Output the (X, Y) coordinate of the center of the cell containing the given text.  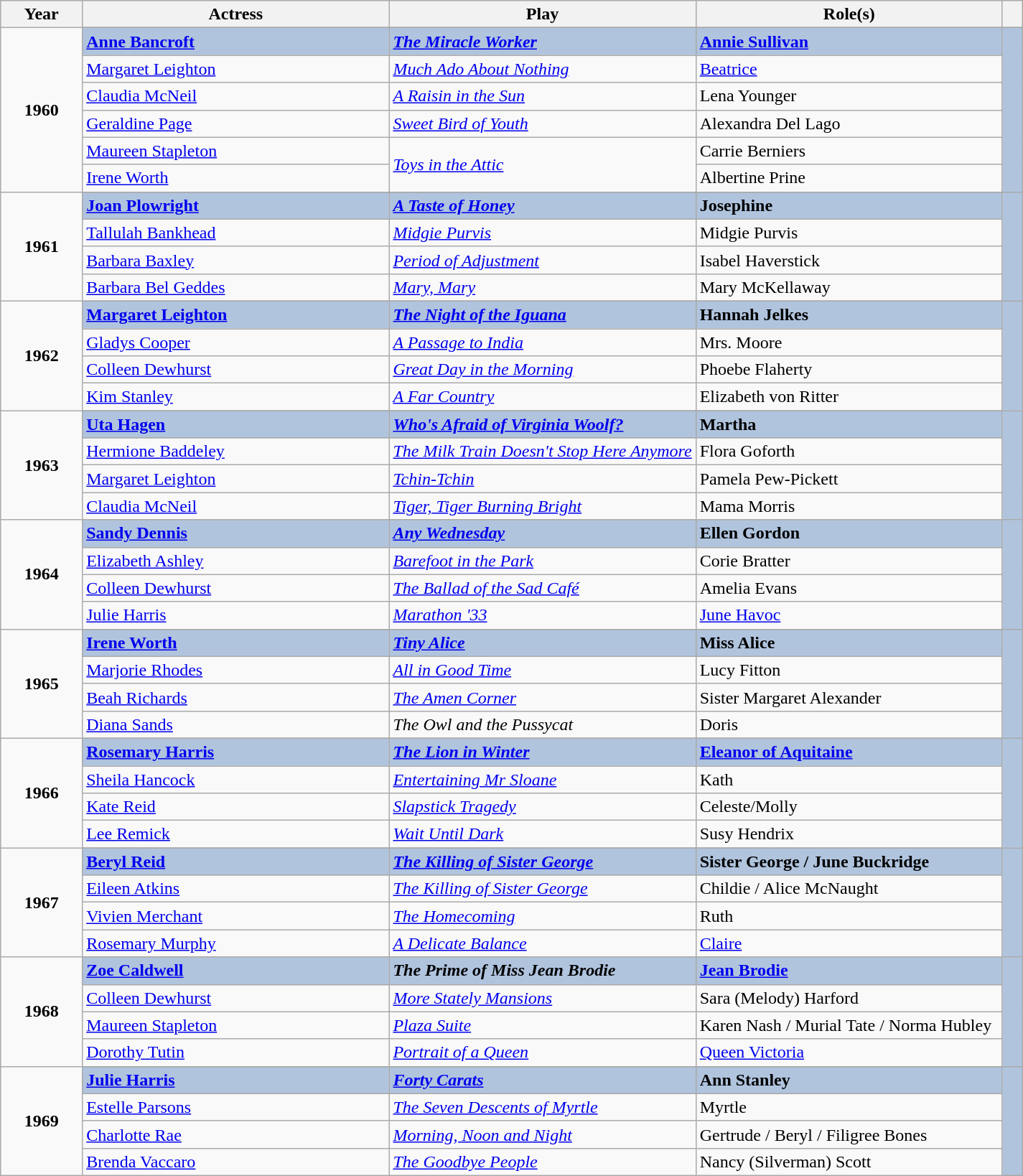
Beah Richards (235, 697)
The Night of the Iguana (543, 314)
Barbara Bel Geddes (235, 287)
Tiger, Tiger Burning Bright (543, 506)
Alexandra Del Lago (849, 123)
Barefoot in the Park (543, 561)
The Ballad of the Sad Café (543, 588)
Annie Sullivan (849, 42)
Doris (849, 724)
Tiny Alice (543, 643)
Actress (235, 14)
Entertaining Mr Sloane (543, 779)
Wait Until Dark (543, 834)
Miss Alice (849, 643)
Dorothy Tutin (235, 1053)
1968 (42, 1012)
1962 (42, 355)
Barbara Baxley (235, 260)
Uta Hagen (235, 424)
Who's Afraid of Virginia Woolf? (543, 424)
Celeste/Molly (849, 807)
Play (543, 14)
Slapstick Tragedy (543, 807)
A Taste of Honey (543, 205)
Amelia Evans (849, 588)
Rosemary Murphy (235, 943)
Childie / Alice McNaught (849, 889)
Beatrice (849, 69)
1963 (42, 465)
Rosemary Harris (235, 752)
Corie Bratter (849, 561)
Eleanor of Aquitaine (849, 752)
Queen Victoria (849, 1053)
Anne Bancroft (235, 42)
Sandy Dennis (235, 533)
Mary McKellaway (849, 287)
Kath (849, 779)
1965 (42, 683)
The Prime of Miss Jean Brodie (543, 971)
Ann Stanley (849, 1080)
Year (42, 14)
The Seven Descents of Myrtle (543, 1107)
Myrtle (849, 1107)
Gertrude / Beryl / Filigree Bones (849, 1134)
Marjorie Rhodes (235, 670)
Toys in the Attic (543, 164)
Much Ado About Nothing (543, 69)
Morning, Noon and Night (543, 1134)
Susy Hendrix (849, 834)
Forty Carats (543, 1080)
Eileen Atkins (235, 889)
The Amen Corner (543, 697)
Marathon '33 (543, 615)
Flora Goforth (849, 452)
Plaza Suite (543, 1025)
The Homecoming (543, 916)
Joan Plowright (235, 205)
1967 (42, 902)
Mrs. Moore (849, 342)
Isabel Haverstick (849, 260)
Hannah Jelkes (849, 314)
Tallulah Bankhead (235, 233)
Phoebe Flaherty (849, 370)
Diana Sands (235, 724)
Great Day in the Morning (543, 370)
Martha (849, 424)
Sheila Hancock (235, 779)
June Havoc (849, 615)
Ruth (849, 916)
Brenda Vaccaro (235, 1162)
Elizabeth Ashley (235, 561)
Albertine Prine (849, 178)
1960 (42, 110)
Kim Stanley (235, 397)
The Miracle Worker (543, 42)
Gladys Cooper (235, 342)
1961 (42, 246)
Josephine (849, 205)
Role(s) (849, 14)
Lucy Fitton (849, 670)
All in Good Time (543, 670)
The Lion in Winter (543, 752)
Ellen Gordon (849, 533)
A Far Country (543, 397)
Estelle Parsons (235, 1107)
Portrait of a Queen (543, 1053)
Vivien Merchant (235, 916)
Lee Remick (235, 834)
1969 (42, 1121)
Claire (849, 943)
Kate Reid (235, 807)
Pamela Pew-Pickett (849, 479)
More Stately Mansions (543, 998)
Beryl Reid (235, 862)
A Raisin in the Sun (543, 96)
Mary, Mary (543, 287)
Geraldine Page (235, 123)
A Passage to India (543, 342)
The Goodbye People (543, 1162)
Elizabeth von Ritter (849, 397)
Zoe Caldwell (235, 971)
Karen Nash / Murial Tate / Norma Hubley (849, 1025)
Carrie Berniers (849, 151)
Mama Morris (849, 506)
Sara (Melody) Harford (849, 998)
Jean Brodie (849, 971)
Tchin-Tchin (543, 479)
Sweet Bird of Youth (543, 123)
Sister George / June Buckridge (849, 862)
Period of Adjustment (543, 260)
Charlotte Rae (235, 1134)
Nancy (Silverman) Scott (849, 1162)
The Owl and the Pussycat (543, 724)
1966 (42, 793)
Hermione Baddeley (235, 452)
The Milk Train Doesn't Stop Here Anymore (543, 452)
Lena Younger (849, 96)
A Delicate Balance (543, 943)
Sister Margaret Alexander (849, 697)
1964 (42, 574)
Any Wednesday (543, 533)
